Determine the [X, Y] coordinate at the center of the cell enclosing the given text.  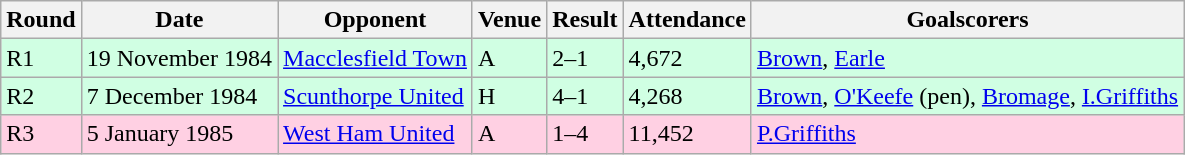
Scunthorpe United [376, 96]
Brown, Earle [967, 58]
5 January 1985 [179, 134]
4,672 [687, 58]
4–1 [585, 96]
Goalscorers [967, 20]
H [509, 96]
1–4 [585, 134]
Round [41, 20]
R3 [41, 134]
2–1 [585, 58]
P.Griffiths [967, 134]
Attendance [687, 20]
Macclesfield Town [376, 58]
Date [179, 20]
Brown, O'Keefe (pen), Bromage, I.Griffiths [967, 96]
R1 [41, 58]
Opponent [376, 20]
Venue [509, 20]
4,268 [687, 96]
19 November 1984 [179, 58]
Result [585, 20]
R2 [41, 96]
11,452 [687, 134]
7 December 1984 [179, 96]
West Ham United [376, 134]
